Scan for the cell matching the given text and deliver its [x, y] coordinate at center. 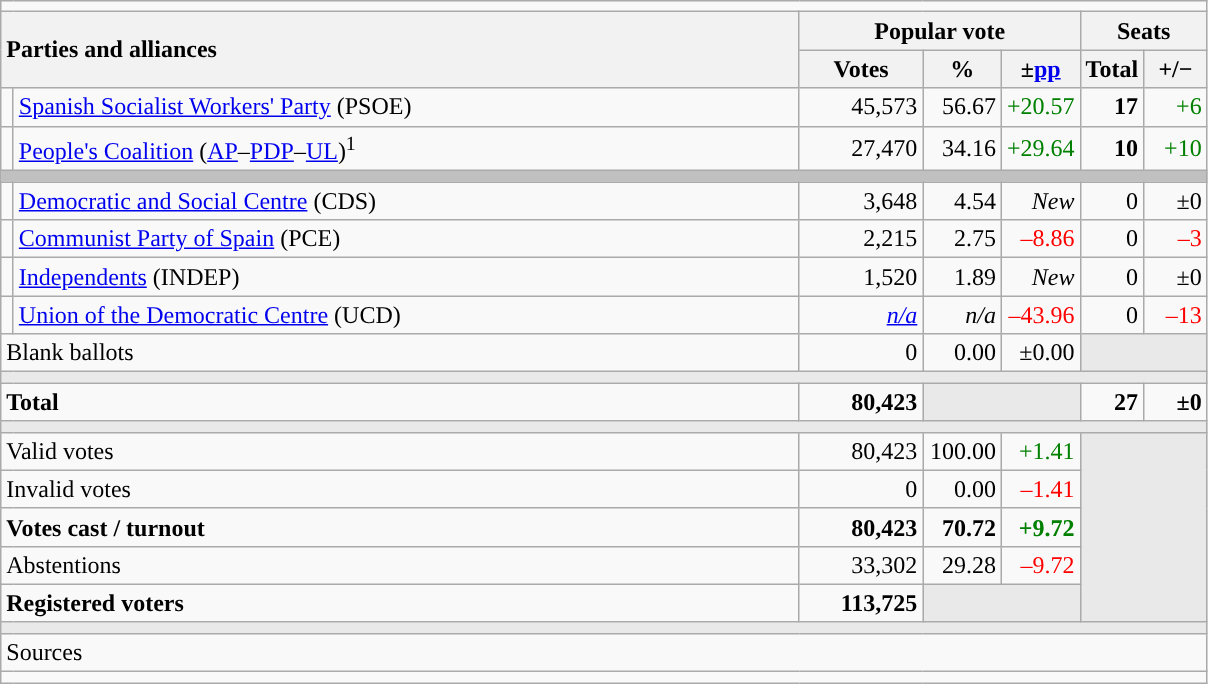
–43.96 [1040, 315]
Abstentions [400, 565]
Valid votes [400, 451]
Communist Party of Spain (PCE) [406, 239]
Invalid votes [400, 489]
33,302 [861, 565]
2.75 [962, 239]
+9.72 [1040, 527]
1,520 [861, 277]
+/− [1176, 69]
People's Coalition (AP–PDP–UL)1 [406, 148]
70.72 [962, 527]
100.00 [962, 451]
4.54 [962, 201]
10 [1112, 148]
27 [1112, 402]
+10 [1176, 148]
Spanish Socialist Workers' Party (PSOE) [406, 107]
–9.72 [1040, 565]
Seats [1144, 31]
Sources [604, 652]
Parties and alliances [400, 50]
27,470 [861, 148]
Votes [861, 69]
Union of the Democratic Centre (UCD) [406, 315]
+20.57 [1040, 107]
% [962, 69]
Democratic and Social Centre (CDS) [406, 201]
29.28 [962, 565]
56.67 [962, 107]
3,648 [861, 201]
Votes cast / turnout [400, 527]
113,725 [861, 603]
Blank ballots [400, 353]
–3 [1176, 239]
Registered voters [400, 603]
45,573 [861, 107]
±0.00 [1040, 353]
34.16 [962, 148]
17 [1112, 107]
+6 [1176, 107]
1.89 [962, 277]
+29.64 [1040, 148]
–1.41 [1040, 489]
–13 [1176, 315]
±pp [1040, 69]
2,215 [861, 239]
Independents (INDEP) [406, 277]
+1.41 [1040, 451]
–8.86 [1040, 239]
Popular vote [940, 31]
